Detect which cell encompasses the target text, then output its (X, Y) center coordinate. 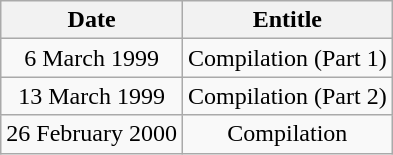
Compilation (287, 134)
Date (92, 20)
Compilation (Part 2) (287, 96)
26 February 2000 (92, 134)
Entitle (287, 20)
13 March 1999 (92, 96)
Compilation (Part 1) (287, 58)
6 March 1999 (92, 58)
